From the cell containing the given text, extract its center point as [X, Y] coordinate. 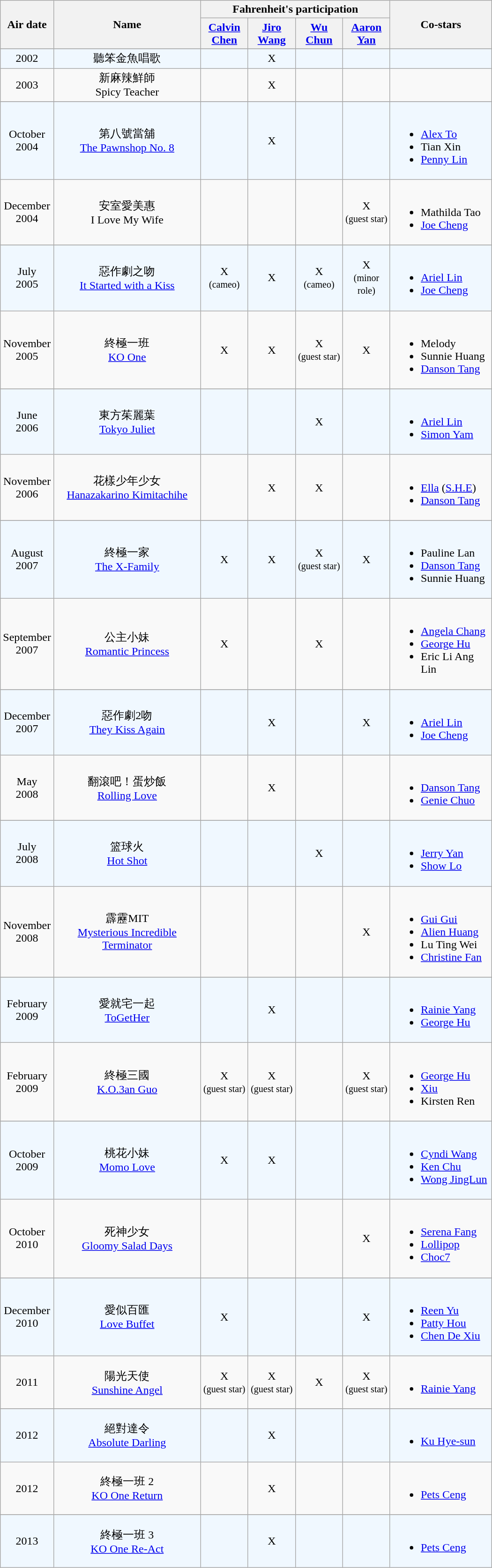
November2005 [27, 349]
惡作劇之吻It Started with a Kiss [127, 278]
第八號當舖The Pawnshop No. 8 [127, 141]
終極一家The X-Family [127, 559]
死神少女Gloomy Salad Days [127, 1239]
Rainie YangGeorge Hu [440, 1010]
終極一班 3KO One Re-Act [127, 1541]
Fahrenheit's participation [295, 9]
篮球火Hot Shot [127, 854]
2003 [27, 85]
終極一班KO One [127, 349]
Serena FangLollipopChoc7 [440, 1239]
June2006 [27, 422]
惡作劇2吻They Kiss Again [127, 722]
Ku Hye-sun [440, 1435]
Gui GuiAlien HuangLu Ting WeiChristine Fan [440, 932]
Reen YuPatty HouChen De Xiu [440, 1316]
Mathilda TaoJoe Cheng [440, 212]
Wu Chun [319, 34]
X (minor role) [366, 278]
Alex ToTian XinPenny Lin [440, 141]
Name [127, 24]
September2007 [27, 644]
聽笨金魚唱歌 [127, 59]
2002 [27, 59]
MelodySunnie HuangDanson Tang [440, 349]
Calvin Chen [224, 34]
October2009 [27, 1160]
終極三國K.O.3an Guo [127, 1082]
新麻辣鮮師Spicy Teacher [127, 85]
November2008 [27, 932]
Danson TangGenie Chuo [440, 788]
安室愛美惠I Love My Wife [127, 212]
絕對達令Absolute Darling [127, 1435]
May2008 [27, 788]
Cyndi WangKen ChuWong JingLun [440, 1160]
陽光天使Sunshine Angel [127, 1382]
愛似百匯Love Buffet [127, 1316]
December2007 [27, 722]
桃花小妹Momo Love [127, 1160]
霹靂MITMysterious Incredible Terminator [127, 932]
東方茱麗葉Tokyo Juliet [127, 422]
愛就宅一起ToGetHer [127, 1010]
2011 [27, 1382]
Angela ChangGeorge HuEric Li Ang Lin [440, 644]
Ariel LinSimon Yam [440, 422]
Jerry YanShow Lo [440, 854]
George HuXiuKirsten Ren [440, 1082]
翻滾吧！蛋炒飯Rolling Love [127, 788]
July2005 [27, 278]
2013 [27, 1541]
Pauline LanDanson TangSunnie Huang [440, 559]
August2007 [27, 559]
October2010 [27, 1239]
December2004 [27, 212]
Rainie Yang [440, 1382]
Ella (S.H.E)Danson Tang [440, 487]
December2010 [27, 1316]
公主小妹Romantic Princess [127, 644]
Aaron Yan [366, 34]
終極一班 2KO One Return [127, 1488]
花樣少年少女Hanazakarino Kimitachihe [127, 487]
Co-stars [440, 24]
Air date [27, 24]
November2006 [27, 487]
Jiro Wang [272, 34]
July2008 [27, 854]
October2004 [27, 141]
